Find where the given text appears and provide that cell's center as (X, Y) coordinate. 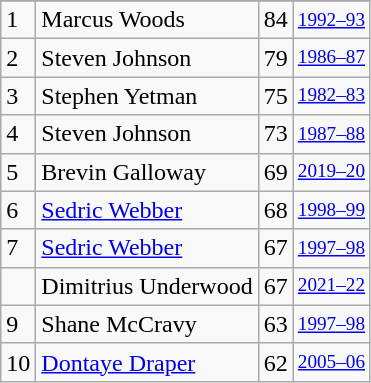
Marcus Woods (147, 20)
1987–88 (331, 134)
75 (276, 96)
5 (18, 172)
1992–93 (331, 20)
68 (276, 210)
73 (276, 134)
2 (18, 58)
62 (276, 362)
7 (18, 248)
6 (18, 210)
Brevin Galloway (147, 172)
69 (276, 172)
1998–99 (331, 210)
10 (18, 362)
84 (276, 20)
2021–22 (331, 286)
79 (276, 58)
Stephen Yetman (147, 96)
1986–87 (331, 58)
2019–20 (331, 172)
Dontaye Draper (147, 362)
1982–83 (331, 96)
Dimitrius Underwood (147, 286)
Shane McCravy (147, 324)
4 (18, 134)
63 (276, 324)
2005–06 (331, 362)
1 (18, 20)
3 (18, 96)
9 (18, 324)
